Return [X, Y] of the center of cell containing provided text 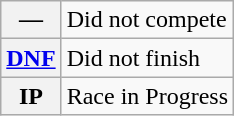
DNF [31, 58]
Did not compete [147, 20]
IP [31, 96]
Did not finish [147, 58]
— [31, 20]
Race in Progress [147, 96]
